Scan for the cell matching the given text and deliver its [x, y] coordinate at center. 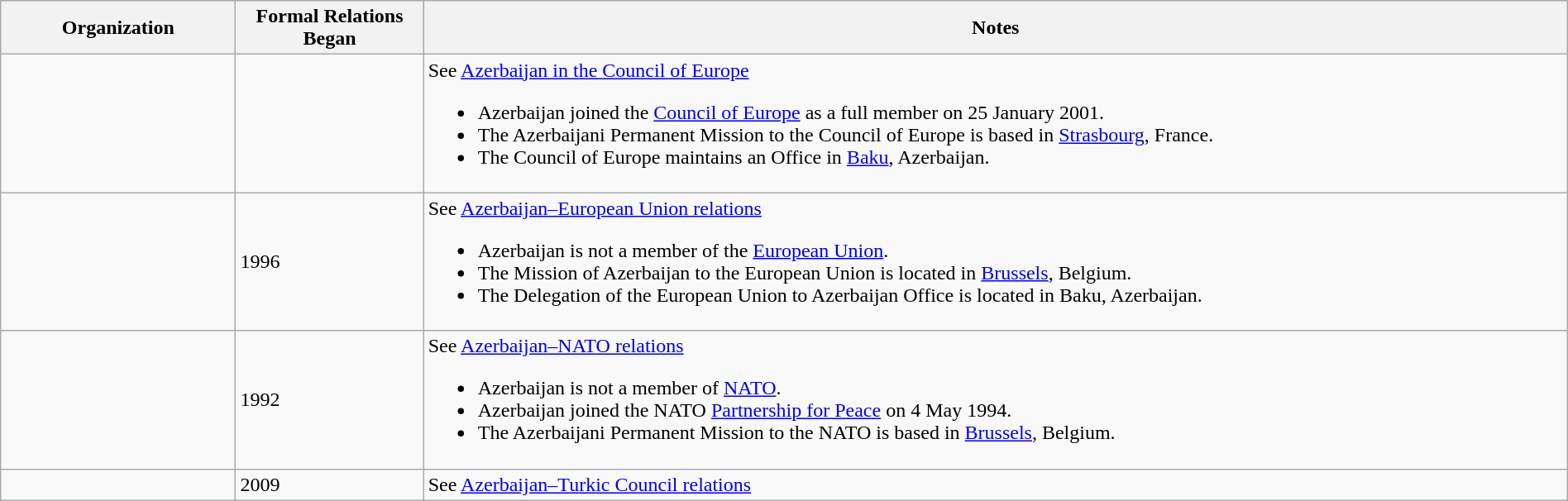
Formal Relations Began [329, 28]
1996 [329, 261]
See Azerbaijan–Turkic Council relations [996, 484]
2009 [329, 484]
Notes [996, 28]
1992 [329, 400]
Organization [118, 28]
